Capture the cell that displays the provided text and extract its [x, y] central coordinate. 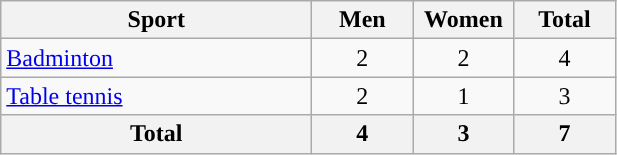
1 [464, 96]
Badminton [156, 58]
Women [464, 20]
7 [564, 134]
Sport [156, 20]
Table tennis [156, 96]
Men [362, 20]
